Find where the given text appears and provide that cell's center as (x, y) coordinate. 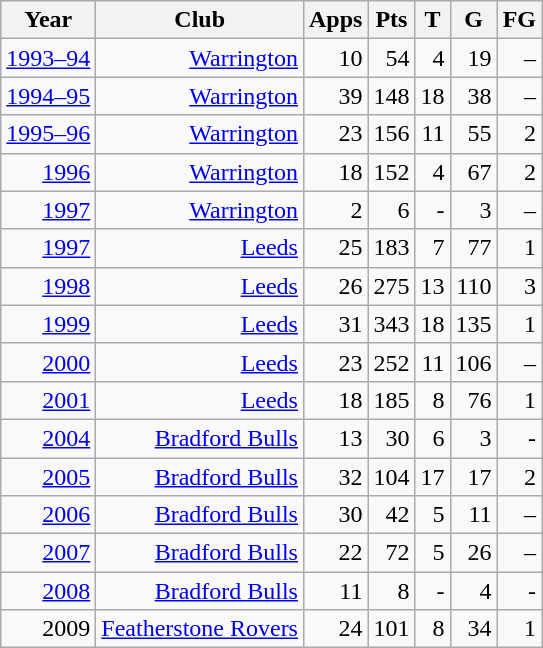
2005 (48, 477)
152 (392, 172)
FG (519, 20)
185 (392, 400)
10 (335, 58)
19 (474, 58)
183 (392, 248)
2008 (48, 591)
2000 (48, 362)
54 (392, 58)
77 (474, 248)
Pts (392, 20)
55 (474, 134)
76 (474, 400)
101 (392, 629)
Apps (335, 20)
T (432, 20)
2007 (48, 553)
275 (392, 286)
Year (48, 20)
67 (474, 172)
104 (392, 477)
343 (392, 324)
2004 (48, 438)
2009 (48, 629)
135 (474, 324)
106 (474, 362)
7 (432, 248)
148 (392, 96)
31 (335, 324)
G (474, 20)
Featherstone Rovers (200, 629)
1995–96 (48, 134)
22 (335, 553)
1998 (48, 286)
1994–95 (48, 96)
1996 (48, 172)
39 (335, 96)
25 (335, 248)
1999 (48, 324)
24 (335, 629)
2006 (48, 515)
38 (474, 96)
72 (392, 553)
34 (474, 629)
252 (392, 362)
Club (200, 20)
156 (392, 134)
110 (474, 286)
2001 (48, 400)
42 (392, 515)
1993–94 (48, 58)
32 (335, 477)
